Scan for the cell matching the given text and deliver its (x, y) coordinate at center. 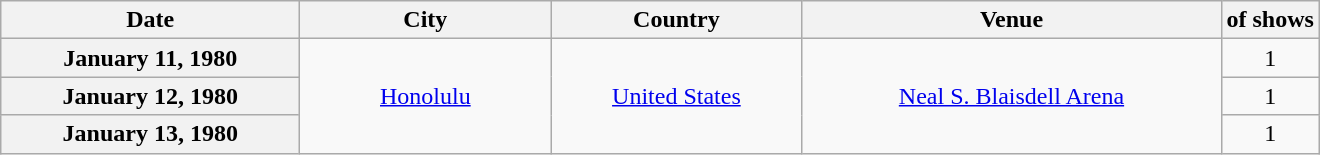
Country (676, 20)
January 13, 1980 (150, 134)
City (426, 20)
Neal S. Blaisdell Arena (1012, 96)
United States (676, 96)
January 12, 1980 (150, 96)
Honolulu (426, 96)
Venue (1012, 20)
of shows (1270, 20)
January 11, 1980 (150, 58)
Date (150, 20)
